Identify which cell holds the provided text, then report its [x, y] central coordinate. 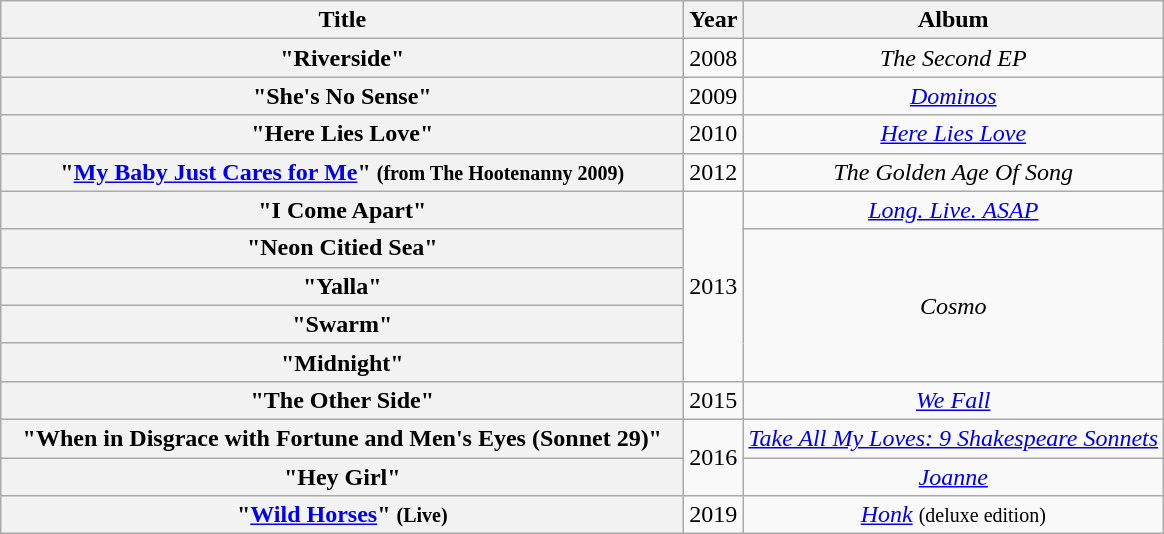
2009 [714, 96]
"The Other Side" [342, 400]
"Here Lies Love" [342, 134]
2010 [714, 134]
"Midnight" [342, 362]
"She's No Sense" [342, 96]
"Neon Citied Sea" [342, 248]
"Riverside" [342, 58]
The Second EP [954, 58]
Cosmo [954, 305]
Long. Live. ASAP [954, 210]
Dominos [954, 96]
2013 [714, 286]
Title [342, 20]
Joanne [954, 477]
The Golden Age Of Song [954, 172]
"Hey Girl" [342, 477]
2008 [714, 58]
"I Come Apart" [342, 210]
2019 [714, 515]
"Wild Horses" (Live) [342, 515]
"Yalla" [342, 286]
Album [954, 20]
"My Baby Just Cares for Me" (from The Hootenanny 2009) [342, 172]
2016 [714, 457]
"When in Disgrace with Fortune and Men's Eyes (Sonnet 29)" [342, 438]
Here Lies Love [954, 134]
We Fall [954, 400]
Honk (deluxe edition) [954, 515]
2012 [714, 172]
Take All My Loves: 9 Shakespeare Sonnets [954, 438]
2015 [714, 400]
"Swarm" [342, 324]
Year [714, 20]
